Detect which cell encompasses the target text, then output its [x, y] center coordinate. 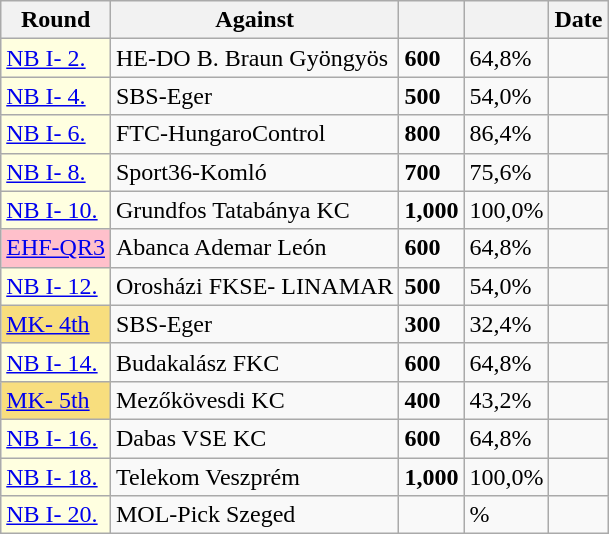
Budakalász FKC [254, 362]
800 [432, 134]
Mezőkövesdi KC [254, 400]
400 [432, 400]
Dabas VSE KC [254, 438]
Round [56, 20]
NB I- 12. [56, 286]
Orosházi FKSE- LINAMAR [254, 286]
Telekom Veszprém [254, 477]
43,2% [506, 400]
EHF-QR3 [56, 248]
75,6% [506, 172]
Abanca Ademar León [254, 248]
FTC-HungaroControl [254, 134]
Sport36-Komló [254, 172]
NB I- 6. [56, 134]
NB I- 8. [56, 172]
NB I- 10. [56, 210]
MK- 5th [56, 400]
% [506, 515]
86,4% [506, 134]
MOL-Pick Szeged [254, 515]
NB I- 4. [56, 96]
Against [254, 20]
700 [432, 172]
NB I- 14. [56, 362]
NB I- 20. [56, 515]
MK- 4th [56, 324]
NB I- 2. [56, 58]
NB I- 16. [56, 438]
Grundfos Tatabánya KC [254, 210]
HE-DO B. Braun Gyöngyös [254, 58]
NB I- 18. [56, 477]
300 [432, 324]
32,4% [506, 324]
Date [578, 20]
